For the text-containing cell, return its midpoint in [x, y] coordinate format. 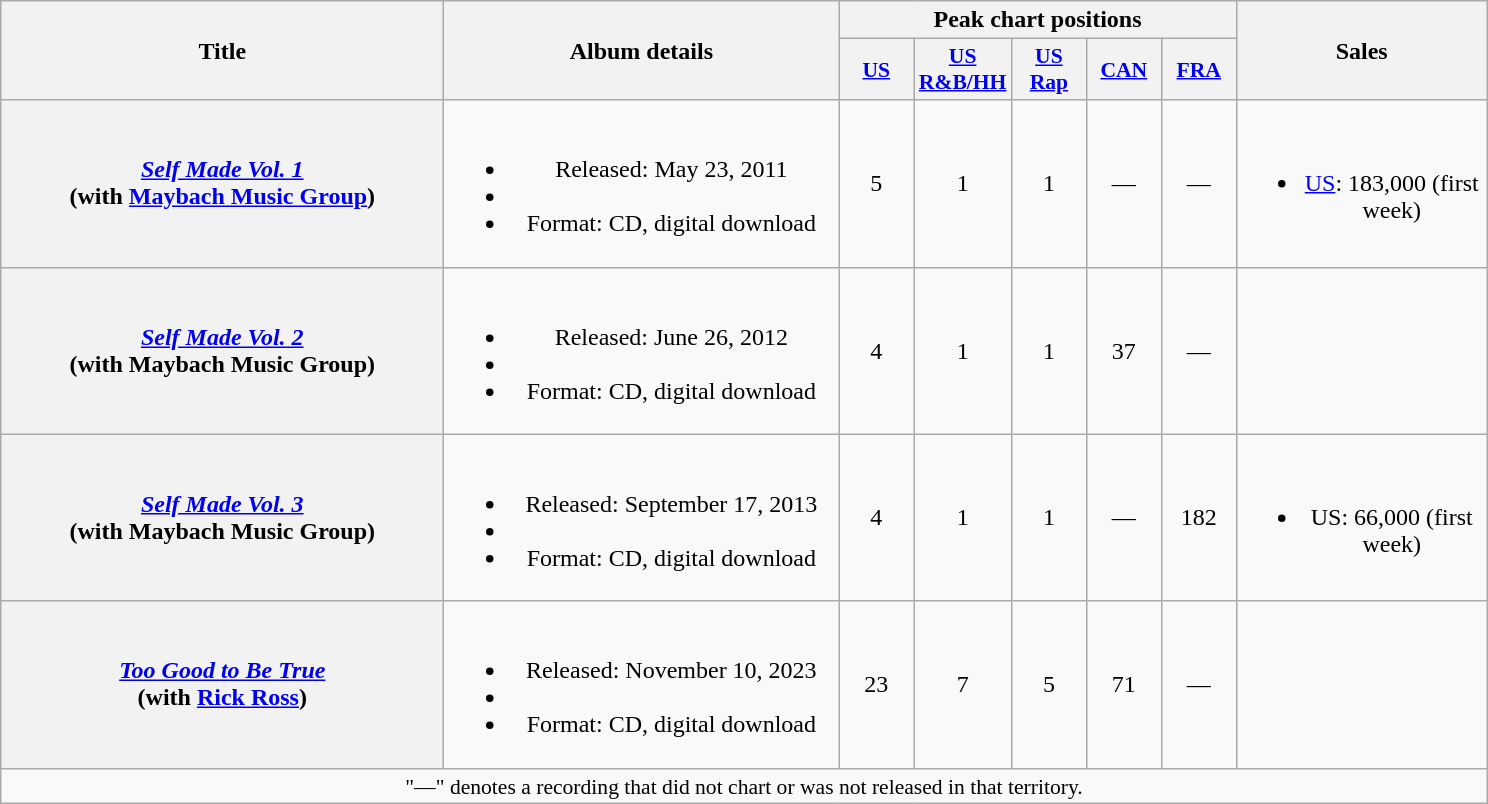
Peak chart positions [1038, 20]
Self Made Vol. 1(with Maybach Music Group) [222, 184]
Self Made Vol. 3(with Maybach Music Group) [222, 518]
Released: June 26, 2012Format: CD, digital download [642, 350]
Released: November 10, 2023Format: CD, digital download [642, 684]
Title [222, 50]
"—" denotes a recording that did not chart or was not released in that territory. [744, 786]
182 [1198, 518]
23 [876, 684]
USR&B/HH [963, 70]
US [876, 70]
US Rap [1048, 70]
71 [1124, 684]
Album details [642, 50]
7 [963, 684]
FRA [1198, 70]
Released: September 17, 2013Format: CD, digital download [642, 518]
Self Made Vol. 2(with Maybach Music Group) [222, 350]
Sales [1362, 50]
Too Good to Be True(with Rick Ross) [222, 684]
CAN [1124, 70]
US: 183,000 (first week) [1362, 184]
US: 66,000 (first week) [1362, 518]
Released: May 23, 2011Format: CD, digital download [642, 184]
37 [1124, 350]
